From the cell containing the given text, extract its center point as [x, y] coordinate. 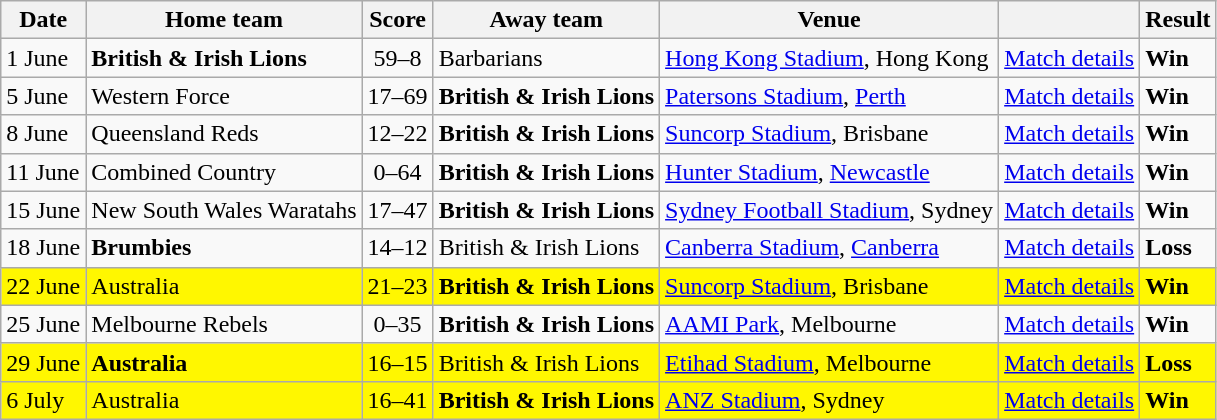
11 June [44, 172]
Away team [546, 20]
Hong Kong Stadium, Hong Kong [830, 58]
New South Wales Waratahs [224, 210]
Brumbies [224, 248]
0–64 [398, 172]
Western Force [224, 96]
59–8 [398, 58]
8 June [44, 134]
25 June [44, 324]
5 June [44, 96]
Hunter Stadium, Newcastle [830, 172]
Date [44, 20]
AAMI Park, Melbourne [830, 324]
15 June [44, 210]
22 June [44, 286]
6 July [44, 400]
Sydney Football Stadium, Sydney [830, 210]
ANZ Stadium, Sydney [830, 400]
Melbourne Rebels [224, 324]
16–41 [398, 400]
1 June [44, 58]
Home team [224, 20]
0–35 [398, 324]
17–47 [398, 210]
Etihad Stadium, Melbourne [830, 362]
Barbarians [546, 58]
21–23 [398, 286]
Combined Country [224, 172]
Result [1178, 20]
17–69 [398, 96]
Venue [830, 20]
Queensland Reds [224, 134]
Patersons Stadium, Perth [830, 96]
Score [398, 20]
14–12 [398, 248]
16–15 [398, 362]
29 June [44, 362]
18 June [44, 248]
Canberra Stadium, Canberra [830, 248]
12–22 [398, 134]
